For the text-containing cell, return its midpoint in [x, y] coordinate format. 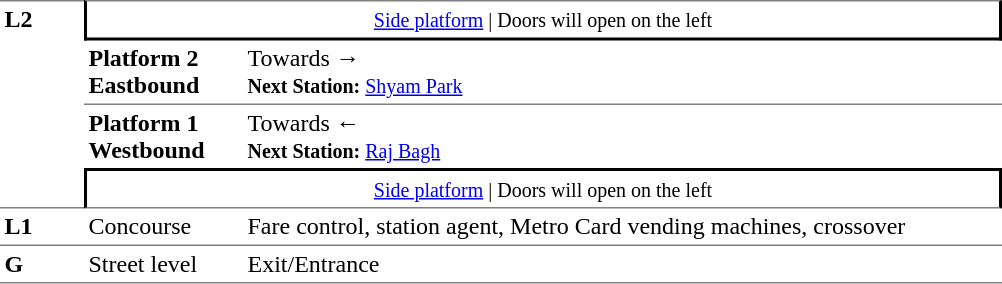
Towards → Next Station: Shyam Park [622, 72]
Platform 1Westbound [164, 136]
Concourse [164, 226]
Fare control, station agent, Metro Card vending machines, crossover [622, 226]
G [42, 264]
Towards ← Next Station: Raj Bagh [622, 136]
Exit/Entrance [622, 264]
Platform 2Eastbound [164, 72]
L2 [42, 104]
Street level [164, 264]
L1 [42, 226]
